For the text-containing cell, return its midpoint in [x, y] coordinate format. 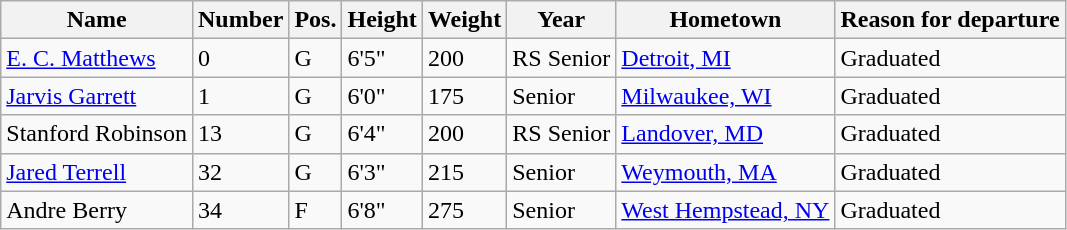
Number [240, 20]
Andre Berry [97, 210]
Height [382, 20]
6'4" [382, 134]
6'3" [382, 172]
175 [464, 96]
275 [464, 210]
Detroit, MI [726, 58]
E. C. Matthews [97, 58]
Weymouth, MA [726, 172]
Landover, MD [726, 134]
Jarvis Garrett [97, 96]
Pos. [316, 20]
13 [240, 134]
Name [97, 20]
215 [464, 172]
Reason for departure [950, 20]
Weight [464, 20]
Year [562, 20]
West Hempstead, NY [726, 210]
0 [240, 58]
F [316, 210]
6'5" [382, 58]
Jared Terrell [97, 172]
Hometown [726, 20]
6'0" [382, 96]
6'8" [382, 210]
34 [240, 210]
32 [240, 172]
Milwaukee, WI [726, 96]
Stanford Robinson [97, 134]
1 [240, 96]
